Detect which cell encompasses the target text, then output its [x, y] center coordinate. 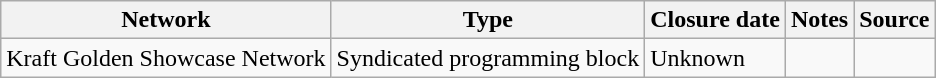
Unknown [716, 58]
Kraft Golden Showcase Network [166, 58]
Syndicated programming block [488, 58]
Notes [819, 20]
Type [488, 20]
Closure date [716, 20]
Network [166, 20]
Source [894, 20]
